Provide the (X, Y) coordinate of the cell's center where the given text is located.  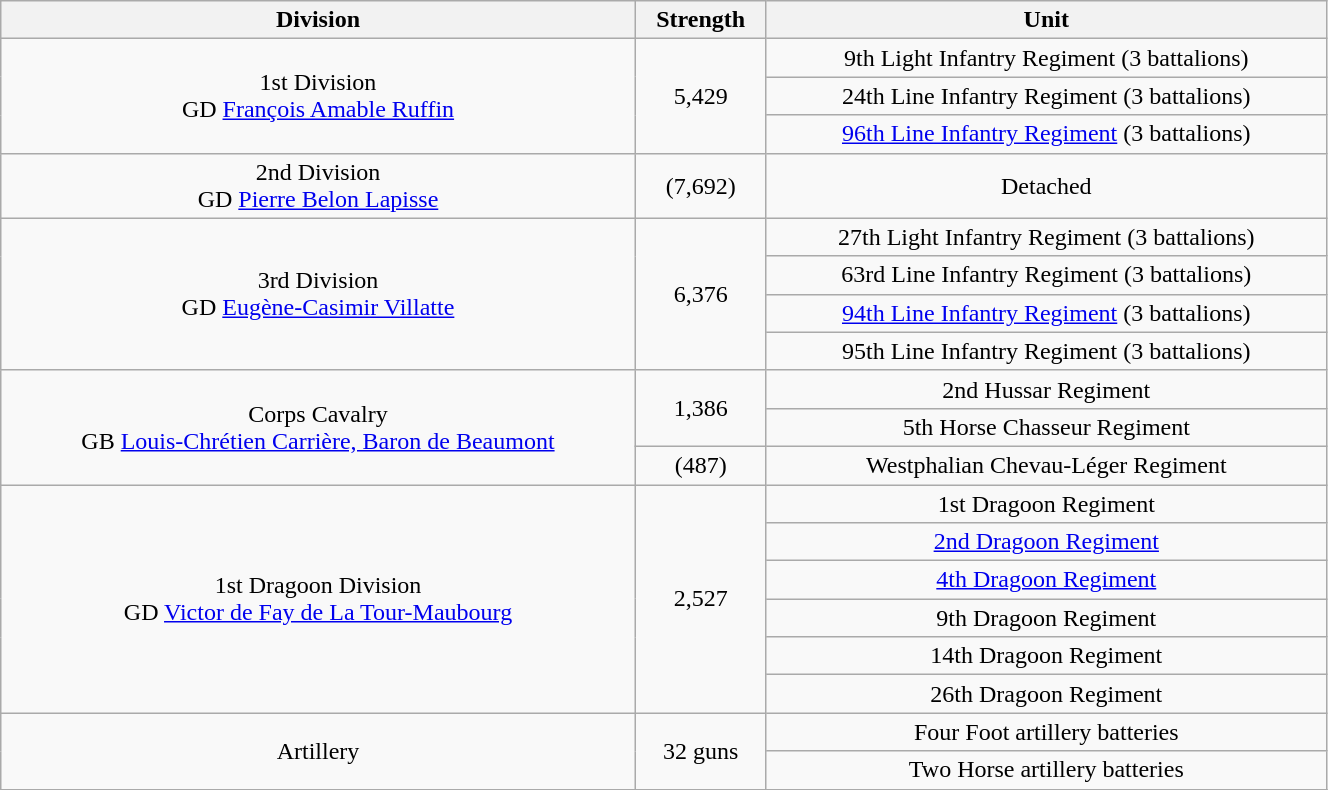
5th Horse Chasseur Regiment (1046, 427)
1st Dragoon DivisionGD Victor de Fay de La Tour-Maubourg (318, 598)
1st DivisionGD François Amable Ruffin (318, 96)
2nd DivisionGD Pierre Belon Lapisse (318, 186)
9th Light Infantry Regiment (3 battalions) (1046, 58)
5,429 (700, 96)
2nd Dragoon Regiment (1046, 542)
Four Foot artillery batteries (1046, 732)
4th Dragoon Regiment (1046, 580)
14th Dragoon Regiment (1046, 656)
26th Dragoon Regiment (1046, 694)
63rd Line Infantry Regiment (3 battalions) (1046, 275)
9th Dragoon Regiment (1046, 618)
Corps CavalryGB Louis-Chrétien Carrière, Baron de Beaumont (318, 427)
Unit (1046, 20)
27th Light Infantry Regiment (3 battalions) (1046, 237)
Westphalian Chevau-Léger Regiment (1046, 465)
6,376 (700, 294)
1,386 (700, 408)
1st Dragoon Regiment (1046, 503)
(487) (700, 465)
95th Line Infantry Regiment (3 battalions) (1046, 351)
Two Horse artillery batteries (1046, 770)
Detached (1046, 186)
3rd DivisionGD Eugène-Casimir Villatte (318, 294)
(7,692) (700, 186)
2nd Hussar Regiment (1046, 389)
Division (318, 20)
Artillery (318, 751)
96th Line Infantry Regiment (3 battalions) (1046, 134)
24th Line Infantry Regiment (3 battalions) (1046, 96)
32 guns (700, 751)
Strength (700, 20)
2,527 (700, 598)
94th Line Infantry Regiment (3 battalions) (1046, 313)
